Find where the given text appears and provide that cell's center as (x, y) coordinate. 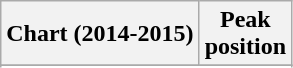
Peakposition (245, 34)
Chart (2014-2015) (100, 34)
